Return the (X, Y) coordinate for the center point of the cell that contains the specified text.  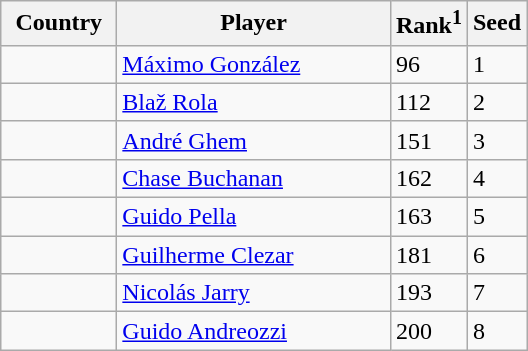
8 (496, 331)
André Ghem (254, 140)
Rank1 (428, 24)
7 (496, 293)
96 (428, 64)
Chase Buchanan (254, 178)
112 (428, 102)
Nicolás Jarry (254, 293)
181 (428, 255)
Guilherme Clezar (254, 255)
2 (496, 102)
1 (496, 64)
Guido Pella (254, 217)
Seed (496, 24)
3 (496, 140)
193 (428, 293)
Guido Andreozzi (254, 331)
Player (254, 24)
200 (428, 331)
Máximo González (254, 64)
162 (428, 178)
151 (428, 140)
6 (496, 255)
163 (428, 217)
Blaž Rola (254, 102)
Country (59, 24)
5 (496, 217)
4 (496, 178)
